Scan for the cell matching the given text and deliver its [x, y] coordinate at center. 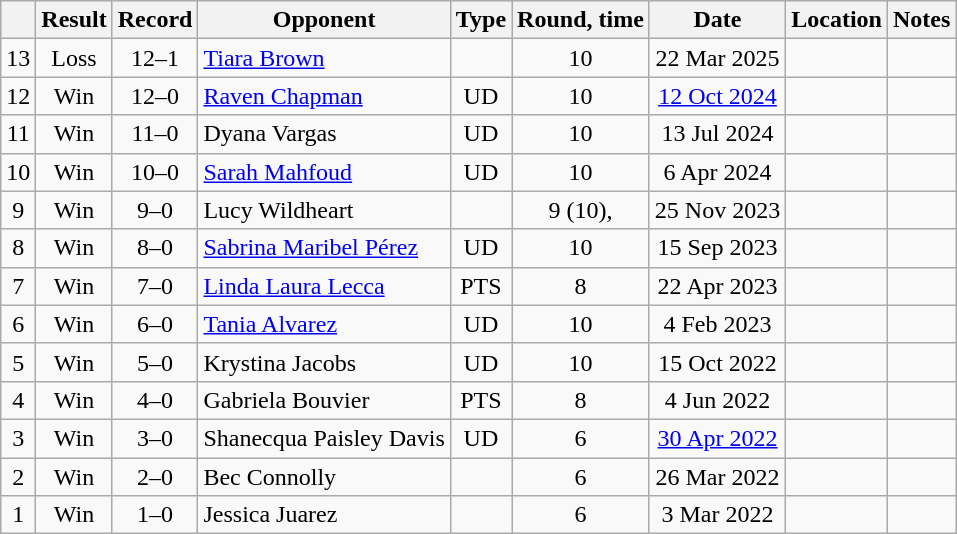
5 [18, 362]
Shanecqua Paisley Davis [324, 438]
12–0 [155, 96]
Sarah Mahfoud [324, 172]
Jessica Juarez [324, 515]
1–0 [155, 515]
Sabrina Maribel Pérez [324, 248]
11–0 [155, 134]
2–0 [155, 477]
10–0 [155, 172]
25 Nov 2023 [717, 210]
Lucy Wildheart [324, 210]
4 Jun 2022 [717, 400]
12 Oct 2024 [717, 96]
22 Apr 2023 [717, 286]
3 Mar 2022 [717, 515]
Loss [74, 58]
2 [18, 477]
Opponent [324, 20]
Date [717, 20]
Gabriela Bouvier [324, 400]
7–0 [155, 286]
4 Feb 2023 [717, 324]
22 Mar 2025 [717, 58]
Round, time [581, 20]
26 Mar 2022 [717, 477]
Raven Chapman [324, 96]
Tania Alvarez [324, 324]
Type [480, 20]
5–0 [155, 362]
Tiara Brown [324, 58]
Krystina Jacobs [324, 362]
6 Apr 2024 [717, 172]
6–0 [155, 324]
9 [18, 210]
12 [18, 96]
Record [155, 20]
4–0 [155, 400]
13 [18, 58]
1 [18, 515]
15 Sep 2023 [717, 248]
Location [837, 20]
3 [18, 438]
12–1 [155, 58]
Linda Laura Lecca [324, 286]
3–0 [155, 438]
8–0 [155, 248]
Bec Connolly [324, 477]
15 Oct 2022 [717, 362]
30 Apr 2022 [717, 438]
Notes [921, 20]
13 Jul 2024 [717, 134]
9–0 [155, 210]
4 [18, 400]
Result [74, 20]
Dyana Vargas [324, 134]
11 [18, 134]
9 (10), [581, 210]
7 [18, 286]
